Extract the (x, y) coordinate from the center of the cell holding the provided text.  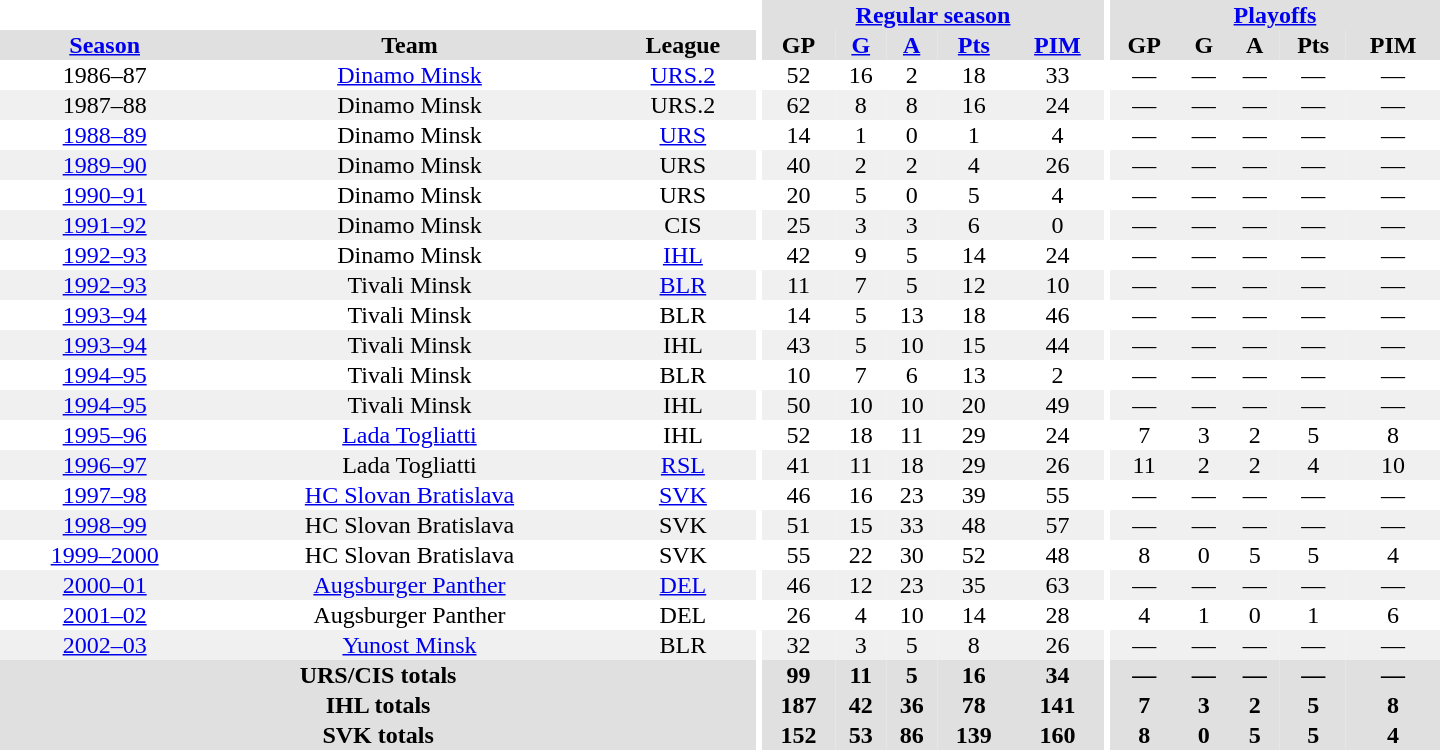
35 (974, 585)
41 (799, 465)
53 (860, 735)
34 (1058, 675)
78 (974, 705)
Yunost Minsk (409, 645)
152 (799, 735)
139 (974, 735)
86 (912, 735)
51 (799, 525)
62 (799, 105)
1989–90 (104, 165)
32 (799, 645)
1997–98 (104, 495)
1996–97 (104, 465)
28 (1058, 615)
141 (1058, 705)
44 (1058, 345)
49 (1058, 405)
1999–2000 (104, 555)
1990–91 (104, 195)
36 (912, 705)
50 (799, 405)
1991–92 (104, 225)
30 (912, 555)
League (683, 45)
1988–89 (104, 135)
57 (1058, 525)
63 (1058, 585)
1987–88 (104, 105)
187 (799, 705)
Team (409, 45)
2000–01 (104, 585)
Playoffs (1275, 15)
1995–96 (104, 435)
2001–02 (104, 615)
43 (799, 345)
25 (799, 225)
1986–87 (104, 75)
RSL (683, 465)
IHL totals (378, 705)
9 (860, 255)
Regular season (933, 15)
160 (1058, 735)
CIS (683, 225)
40 (799, 165)
Season (104, 45)
1998–99 (104, 525)
99 (799, 675)
22 (860, 555)
39 (974, 495)
URS/CIS totals (378, 675)
2002–03 (104, 645)
SVK totals (378, 735)
